Provide the [x, y] coordinate of the cell's center where the given text is located.  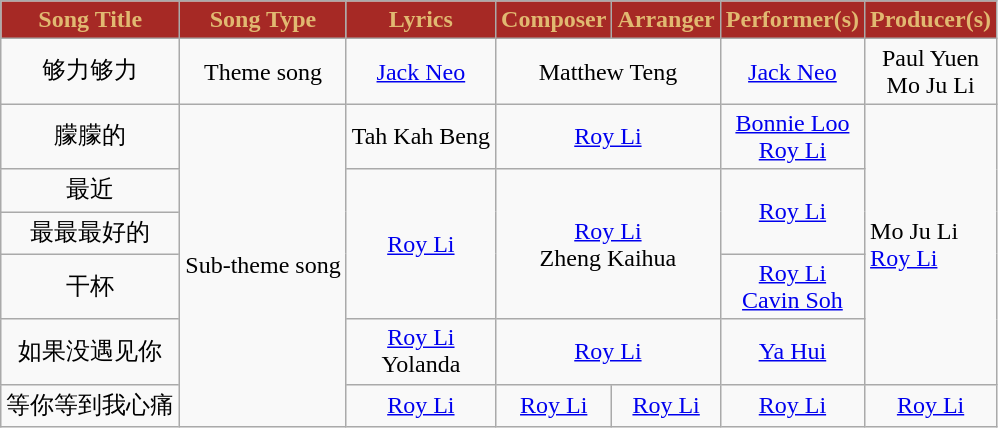
够力够力 [90, 72]
Roy LiZheng Kaihua [608, 244]
Mo Ju LiRoy Li [931, 244]
Tah Kah Beng [420, 136]
Song Title [90, 20]
Performer(s) [792, 20]
Lyrics [420, 20]
Roy Li Cavin Soh [792, 286]
Bonnie LooRoy Li [792, 136]
朦朦的 [90, 136]
Matthew Teng [608, 72]
Producer(s) [931, 20]
Arranger [666, 20]
等你等到我心痛 [90, 406]
如果没遇见你 [90, 352]
干杯 [90, 286]
Song Type [263, 20]
Composer [554, 20]
Ya Hui [792, 352]
Theme song [263, 72]
Sub-theme song [263, 266]
最最最好的 [90, 234]
Paul YuenMo Ju Li [931, 72]
最近 [90, 190]
Roy Li Yolanda [420, 352]
